Capture the cell that displays the provided text and extract its (X, Y) central coordinate. 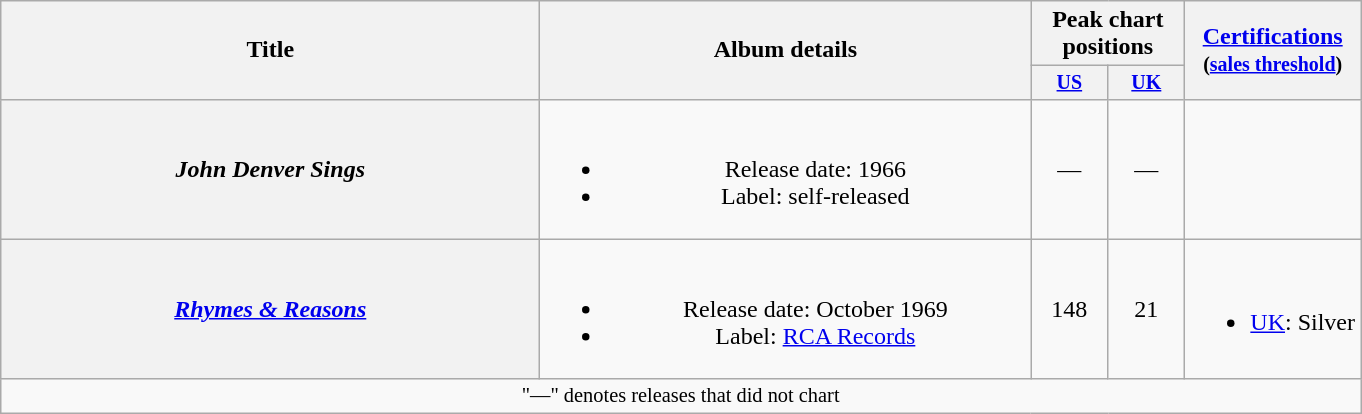
148 (1070, 309)
"—" denotes releases that did not chart (681, 396)
Release date: 1966Label: self-released (786, 169)
US (1070, 82)
Release date: October 1969Label: RCA Records (786, 309)
21 (1146, 309)
Rhymes & Reasons (270, 309)
UK (1146, 82)
Certifications(sales threshold) (1273, 50)
Title (270, 50)
UK: Silver (1273, 309)
John Denver Sings (270, 169)
Peak chartpositions (1108, 34)
Album details (786, 50)
